From the cell containing the given text, extract its center point as (x, y) coordinate. 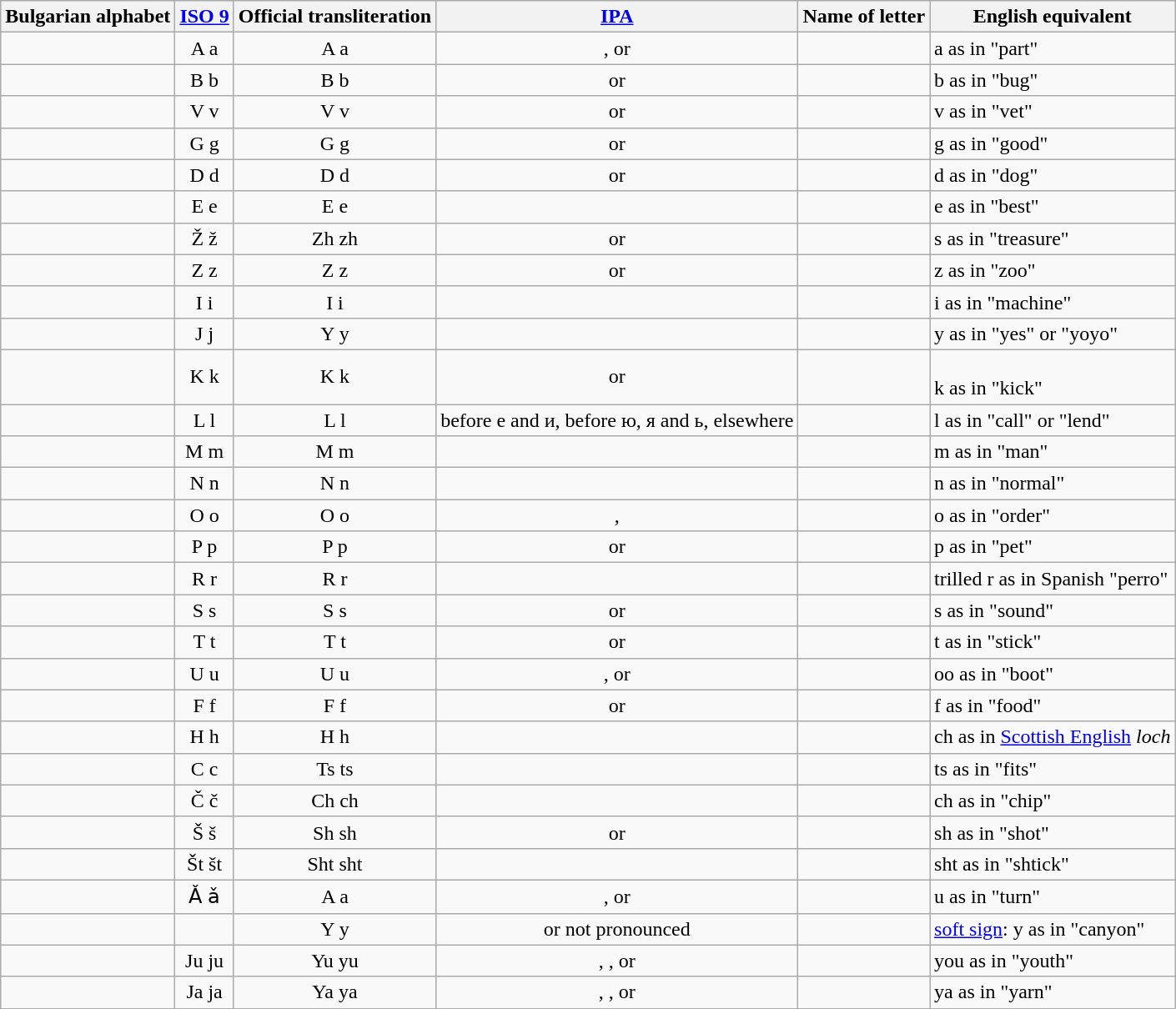
ch as in "chip" (1053, 801)
y as in "yes" or "yoyo" (1053, 334)
you as in "youth" (1053, 961)
ch as in Scottish English loch (1053, 737)
Ja ja (204, 992)
k as in "kick" (1053, 377)
C c (204, 769)
p as in "pet" (1053, 547)
Name of letter (864, 17)
sht as in "shtick" (1053, 864)
оо as in "boot" (1053, 674)
Sh sh (334, 832)
Zh zh (334, 238)
trilled r as in Spanish "perro" (1053, 579)
Ya ya (334, 992)
d as in "dog" (1053, 175)
Yu yu (334, 961)
s as in "sound" (1053, 610)
Ch ch (334, 801)
Č č (204, 801)
Official transliteration (334, 17)
sh as in "shot" (1053, 832)
IPA (617, 17)
v as in "vet" (1053, 112)
ts as in "fits" (1053, 769)
before е and и, before ю, я and ь, elsewhere (617, 419)
Sht sht (334, 864)
Ts ts (334, 769)
t as in "stick" (1053, 642)
g as in "good" (1053, 143)
or not pronounced (617, 929)
s as in "treasure" (1053, 238)
Ǎ ǎ (204, 896)
, (617, 515)
o as in "order" (1053, 515)
l as in "call" or "lend" (1053, 419)
Bulgarian alphabet (88, 17)
f as in "food" (1053, 705)
ya as in "yarn" (1053, 992)
u as in "turn" (1053, 896)
i as in "machine" (1053, 302)
Š š (204, 832)
J j (204, 334)
Ju ju (204, 961)
e as in "best" (1053, 207)
English equivalent (1053, 17)
ISO 9 (204, 17)
soft sign: y as in "canyon" (1053, 929)
Ž ž (204, 238)
z as in "zoo" (1053, 270)
m as in "man" (1053, 452)
n as in "normal" (1053, 484)
Št št (204, 864)
b as in "bug" (1053, 80)
a as in "part" (1053, 48)
